Locate the cell with the specified text and output its (X, Y) center coordinate. 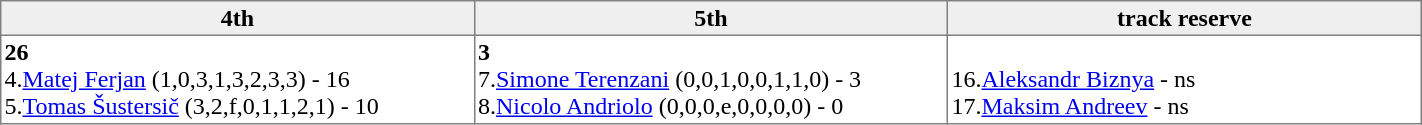
5th (710, 18)
264.Matej Ferjan (1,0,3,1,3,2,3,3) - 165.Tomas Šustersič (3,2,f,0,1,1,2,1) - 10 (238, 79)
16.Aleksandr Biznya - ns17.Maksim Andreev - ns (1185, 79)
4th (238, 18)
track reserve (1185, 18)
37.Simone Terenzani (0,0,1,0,0,1,1,0) - 38.Nicolo Andriolo (0,0,0,e,0,0,0,0) - 0 (710, 79)
